Return [X, Y] of the center of cell containing provided text 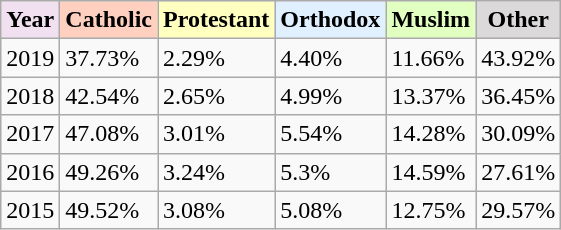
14.28% [431, 134]
12.75% [431, 210]
Protestant [216, 20]
43.92% [518, 58]
Catholic [109, 20]
5.08% [330, 210]
42.54% [109, 96]
14.59% [431, 172]
29.57% [518, 210]
3.01% [216, 134]
11.66% [431, 58]
Year [30, 20]
Muslim [431, 20]
30.09% [518, 134]
4.99% [330, 96]
2015 [30, 210]
Other [518, 20]
5.54% [330, 134]
2019 [30, 58]
36.45% [518, 96]
2018 [30, 96]
49.26% [109, 172]
Orthodox [330, 20]
2017 [30, 134]
2.65% [216, 96]
13.37% [431, 96]
49.52% [109, 210]
3.08% [216, 210]
3.24% [216, 172]
4.40% [330, 58]
47.08% [109, 134]
37.73% [109, 58]
5.3% [330, 172]
2.29% [216, 58]
2016 [30, 172]
27.61% [518, 172]
